Provide the [X, Y] coordinate of the cell's center where the given text is located.  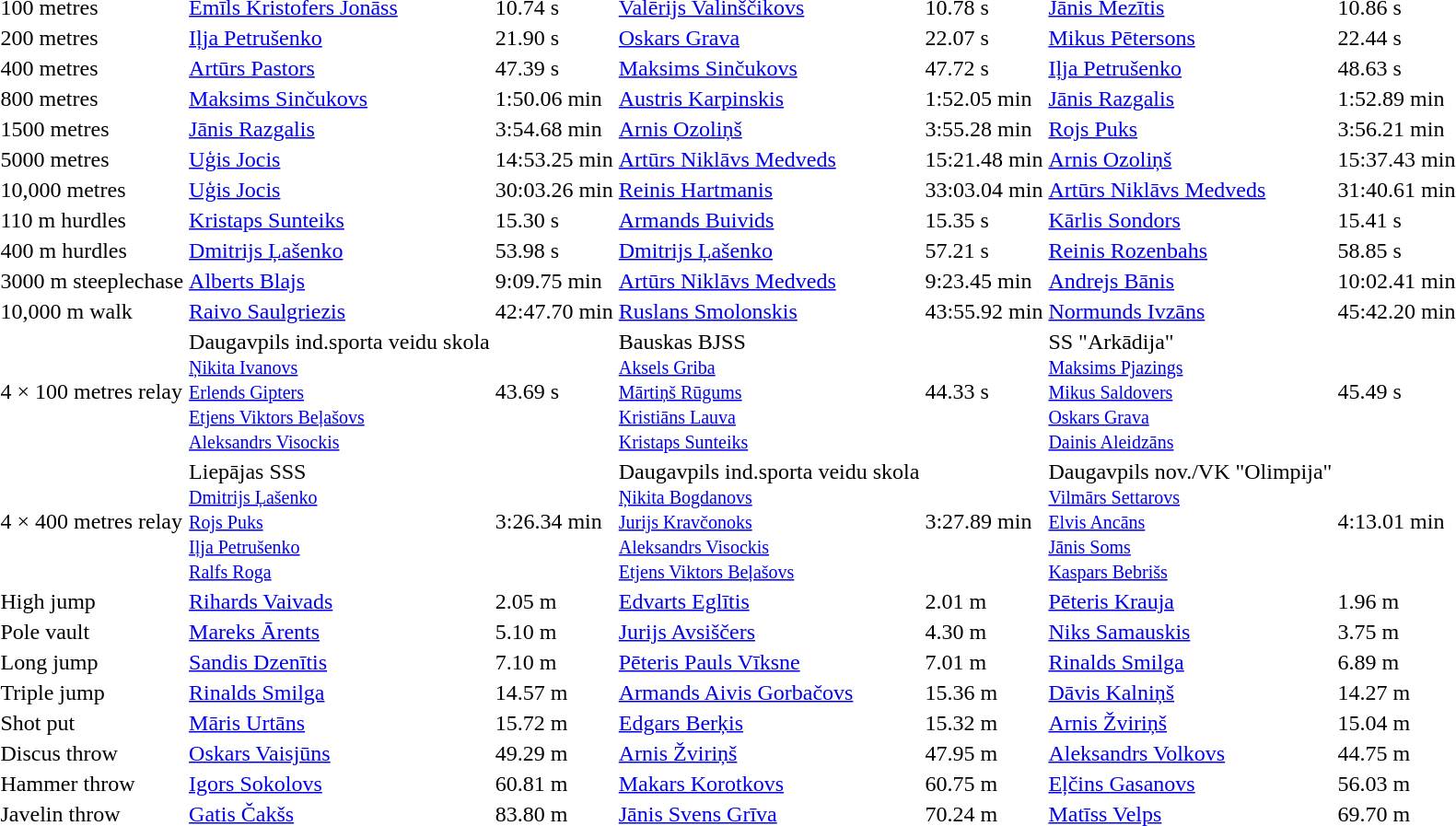
Pēteris Pauls Vīksne [769, 662]
30:03.26 min [554, 190]
60.75 m [984, 784]
Sandis Dzenītis [340, 662]
Austris Karpinskis [769, 99]
9:09.75 min [554, 281]
7.01 m [984, 662]
Aleksandrs Volkovs [1190, 753]
Rihards Vaivads [340, 601]
Igors Sokolovs [340, 784]
Liepājas SSSDmitrijs ĻašenkoRojs PuksIļja PetrušenkoRalfs Roga [340, 521]
43:55.92 min [984, 311]
53.98 s [554, 250]
Jurijs Avsiščers [769, 632]
21.90 s [554, 38]
15.36 m [984, 692]
Alberts Blajs [340, 281]
7.10 m [554, 662]
3:54.68 min [554, 129]
33:03.04 min [984, 190]
44.33 s [984, 391]
22.07 s [984, 38]
Pēteris Krauja [1190, 601]
Armands Buivids [769, 220]
Mareks Ārents [340, 632]
Reinis Hartmanis [769, 190]
Daugavpils ind.sporta veidu skolaŅikita BogdanovsJurijs KravčonoksAleksandrs VisockisEtjens Viktors Beļašovs [769, 521]
14.57 m [554, 692]
2.05 m [554, 601]
SS "Arkādija"Maksims PjazingsMikus SaldoversOskars GravaDainis Aleidzāns [1190, 391]
4.30 m [984, 632]
42:47.70 min [554, 311]
15.35 s [984, 220]
Māris Urtāns [340, 723]
Oskars Vaisjūns [340, 753]
5.10 m [554, 632]
15.72 m [554, 723]
Kārlis Sondors [1190, 220]
1:52.05 min [984, 99]
Edvarts Eglītis [769, 601]
Artūrs Pastors [340, 68]
3:55.28 min [984, 129]
60.81 m [554, 784]
Niks Samauskis [1190, 632]
43.69 s [554, 391]
47.95 m [984, 753]
Oskars Grava [769, 38]
2.01 m [984, 601]
15.32 m [984, 723]
Eļčins Gasanovs [1190, 784]
14:53.25 min [554, 159]
Makars Korotkovs [769, 784]
57.21 s [984, 250]
Raivo Saulgriezis [340, 311]
3:27.89 min [984, 521]
47.39 s [554, 68]
Armands Aivis Gorbačovs [769, 692]
Andrejs Bānis [1190, 281]
15:21.48 min [984, 159]
3:26.34 min [554, 521]
Normunds Ivzāns [1190, 311]
Bauskas BJSSAksels GribaMārtiņš RūgumsKristiāns LauvaKristaps Sunteiks [769, 391]
Reinis Rozenbahs [1190, 250]
Edgars Berķis [769, 723]
Kristaps Sunteiks [340, 220]
Daugavpils nov./VK "Olimpija"Vilmārs SettarovsElvis AncānsJānis SomsKaspars Bebrišs [1190, 521]
15.30 s [554, 220]
Dāvis Kalniņš [1190, 692]
Daugavpils ind.sporta veidu skolaŅikita IvanovsErlends GiptersEtjens Viktors BeļašovsAleksandrs Visockis [340, 391]
49.29 m [554, 753]
Ruslans Smolonskis [769, 311]
47.72 s [984, 68]
9:23.45 min [984, 281]
Mikus Pētersons [1190, 38]
1:50.06 min [554, 99]
Rojs Puks [1190, 129]
